Provide the [x, y] coordinate of the cell's center where the given text is located.  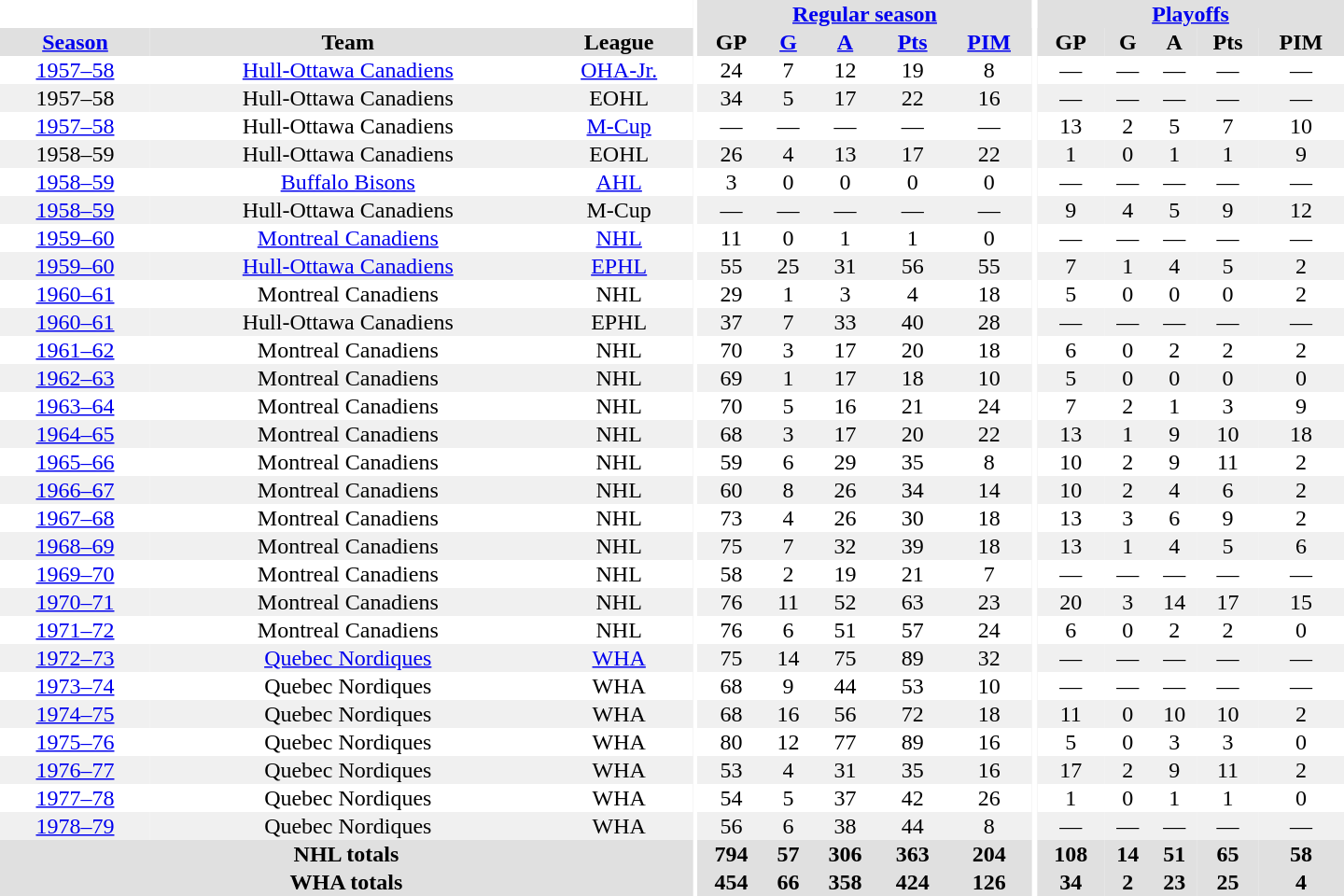
60 [731, 490]
126 [989, 882]
1965–66 [75, 462]
Regular season [864, 14]
306 [845, 854]
1976–77 [75, 770]
1972–73 [75, 658]
1967–68 [75, 518]
63 [913, 602]
66 [788, 882]
204 [989, 854]
52 [845, 602]
1971–72 [75, 630]
424 [913, 882]
NHL totals [346, 854]
42 [913, 798]
1978–79 [75, 826]
39 [913, 546]
28 [989, 322]
1973–74 [75, 686]
WHA totals [346, 882]
AHL [620, 182]
33 [845, 322]
Playoffs [1191, 14]
77 [845, 742]
65 [1228, 854]
73 [731, 518]
1975–76 [75, 742]
80 [731, 742]
1961–62 [75, 350]
1966–67 [75, 490]
1968–69 [75, 546]
72 [913, 714]
54 [731, 798]
1974–75 [75, 714]
59 [731, 462]
1969–70 [75, 574]
108 [1071, 854]
1964–65 [75, 434]
Buffalo Bisons [348, 182]
794 [731, 854]
69 [731, 378]
454 [731, 882]
OHA-Jr. [620, 70]
1977–78 [75, 798]
358 [845, 882]
Team [348, 42]
363 [913, 854]
15 [1301, 602]
40 [913, 322]
League [620, 42]
1970–71 [75, 602]
Season [75, 42]
38 [845, 826]
1963–64 [75, 406]
30 [913, 518]
1962–63 [75, 378]
